Return the [x, y] coordinate for the center point of the cell that contains the specified text.  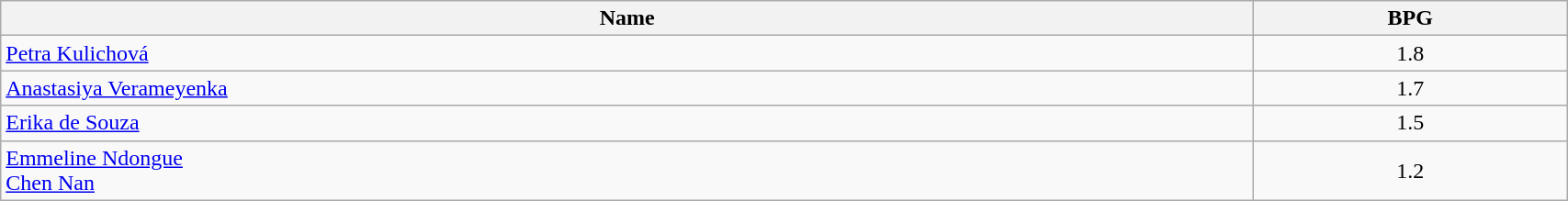
1.7 [1411, 88]
1.2 [1411, 171]
Anastasiya Verameyenka [627, 88]
Petra Kulichová [627, 53]
Erika de Souza [627, 123]
BPG [1411, 18]
1.5 [1411, 123]
Name [627, 18]
1.8 [1411, 53]
Emmeline Ndongue Chen Nan [627, 171]
